Output the [X, Y] coordinate of the center of the cell containing the given text.  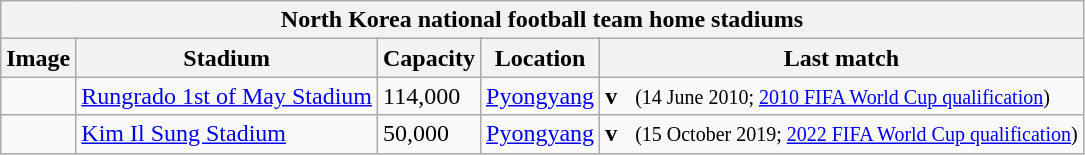
North Korea national football team home stadiums [542, 20]
50,000 [430, 134]
114,000 [430, 96]
Location [540, 58]
v (15 October 2019; 2022 FIFA World Cup qualification) [842, 134]
Image [38, 58]
Rungrado 1st of May Stadium [227, 96]
Kim Il Sung Stadium [227, 134]
Stadium [227, 58]
Capacity [430, 58]
v (14 June 2010; 2010 FIFA World Cup qualification) [842, 96]
Last match [842, 58]
